Detect which cell encompasses the target text, then output its [X, Y] center coordinate. 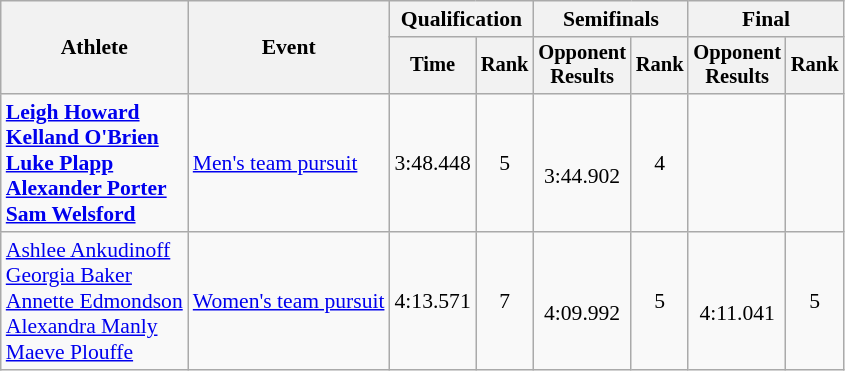
Qualification [461, 19]
Time [432, 66]
Event [289, 48]
Women's team pursuit [289, 301]
Ashlee AnkudinoffGeorgia BakerAnnette EdmondsonAlexandra ManlyMaeve Plouffe [94, 301]
3:44.902 [582, 163]
Men's team pursuit [289, 163]
Leigh HowardKelland O'BrienLuke PlappAlexander PorterSam Welsford [94, 163]
Semifinals [610, 19]
Final [766, 19]
4:11.041 [736, 301]
4:13.571 [432, 301]
4:09.992 [582, 301]
4 [660, 163]
3:48.448 [432, 163]
7 [505, 301]
Athlete [94, 48]
